Detect which cell encompasses the target text, then output its (X, Y) center coordinate. 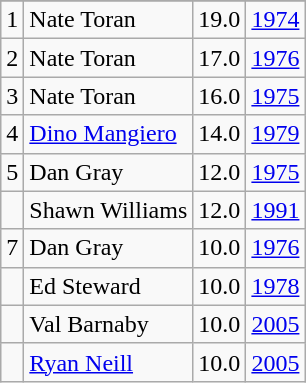
1991 (276, 210)
1 (12, 20)
1979 (276, 134)
16.0 (220, 96)
Ryan Neill (108, 362)
5 (12, 172)
7 (12, 248)
1978 (276, 286)
Dino Mangiero (108, 134)
17.0 (220, 58)
2 (12, 58)
1974 (276, 20)
Ed Steward (108, 286)
14.0 (220, 134)
19.0 (220, 20)
Shawn Williams (108, 210)
3 (12, 96)
Val Barnaby (108, 324)
4 (12, 134)
